Return the (X, Y) coordinate for the center point of the cell that contains the specified text.  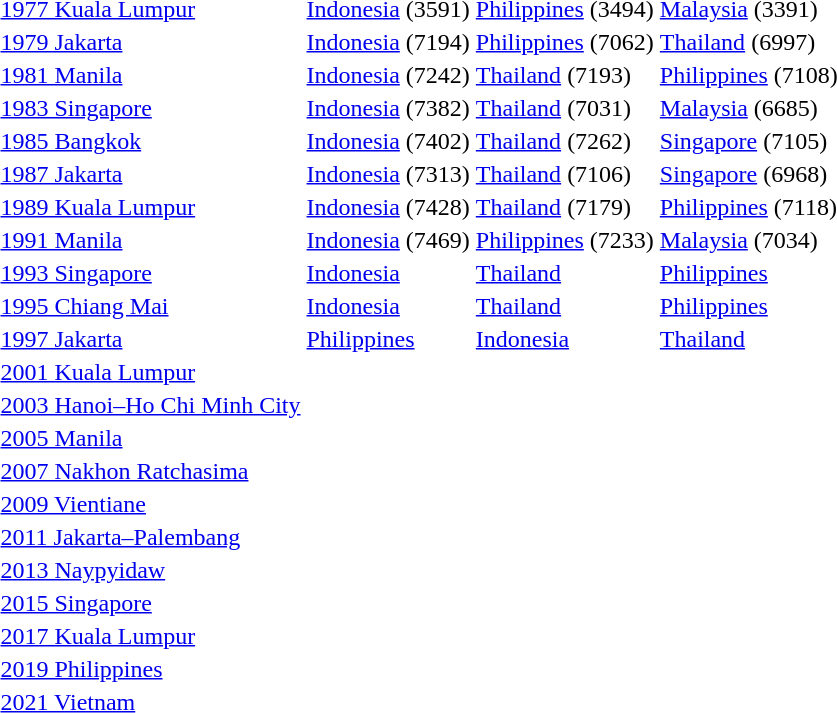
Indonesia (7428) (388, 207)
Thailand (7031) (564, 108)
Indonesia (7242) (388, 75)
Indonesia (7194) (388, 42)
Philippines (7062) (564, 42)
Indonesia (7382) (388, 108)
Thailand (7193) (564, 75)
Indonesia (7469) (388, 240)
Thailand (7106) (564, 174)
Indonesia (7402) (388, 141)
Philippines (388, 339)
Thailand (7179) (564, 207)
Thailand (7262) (564, 141)
Philippines (7233) (564, 240)
Indonesia (7313) (388, 174)
